Scan for the cell matching the given text and deliver its (X, Y) coordinate at center. 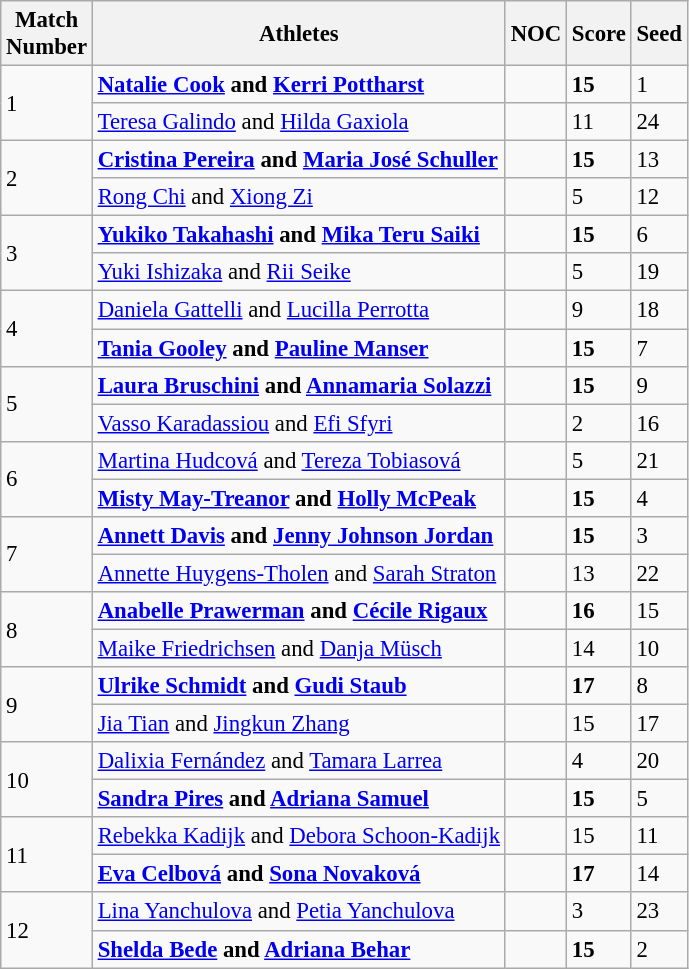
Seed (659, 34)
Lina Yanchulova and Petia Yanchulova (298, 912)
18 (659, 310)
Dalixia Fernández and Tamara Larrea (298, 761)
24 (659, 122)
Rebekka Kadijk and Debora Schoon-Kadijk (298, 836)
Natalie Cook and Kerri Pottharst (298, 85)
21 (659, 460)
Cristina Pereira and Maria José Schuller (298, 160)
Vasso Karadassiou and Efi Sfyri (298, 423)
20 (659, 761)
NOC (536, 34)
Misty May-Treanor and Holly McPeak (298, 498)
Yukiko Takahashi and Mika Teru Saiki (298, 235)
Laura Bruschini and Annamaria Solazzi (298, 385)
Daniela Gattelli and Lucilla Perrotta (298, 310)
23 (659, 912)
Annette Huygens-Tholen and Sarah Straton (298, 573)
19 (659, 273)
Ulrike Schmidt and Gudi Staub (298, 686)
Yuki Ishizaka and Rii Seike (298, 273)
Annett Davis and Jenny Johnson Jordan (298, 536)
Anabelle Prawerman and Cécile Rigaux (298, 611)
Match Number (47, 34)
Eva Celbová and Sona Novaková (298, 874)
Martina Hudcová and Tereza Tobiasová (298, 460)
Jia Tian and Jingkun Zhang (298, 724)
Teresa Galindo and Hilda Gaxiola (298, 122)
Tania Gooley and Pauline Manser (298, 348)
Rong Chi and Xiong Zi (298, 197)
Shelda Bede and Adriana Behar (298, 949)
Score (600, 34)
Maike Friedrichsen and Danja Müsch (298, 648)
Athletes (298, 34)
Sandra Pires and Adriana Samuel (298, 799)
22 (659, 573)
